Pinpoint the cell where the given text exists, returning its [x, y] midpoint coordinate. 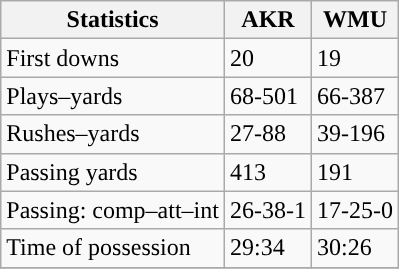
66-387 [356, 96]
AKR [268, 20]
Time of possession [113, 248]
29:34 [268, 248]
191 [356, 172]
19 [356, 58]
413 [268, 172]
First downs [113, 58]
39-196 [356, 134]
Passing yards [113, 172]
20 [268, 58]
Rushes–yards [113, 134]
Statistics [113, 20]
Passing: comp–att–int [113, 210]
30:26 [356, 248]
17-25-0 [356, 210]
WMU [356, 20]
Plays–yards [113, 96]
26-38-1 [268, 210]
27-88 [268, 134]
68-501 [268, 96]
